Scan for the cell matching the given text and deliver its [x, y] coordinate at center. 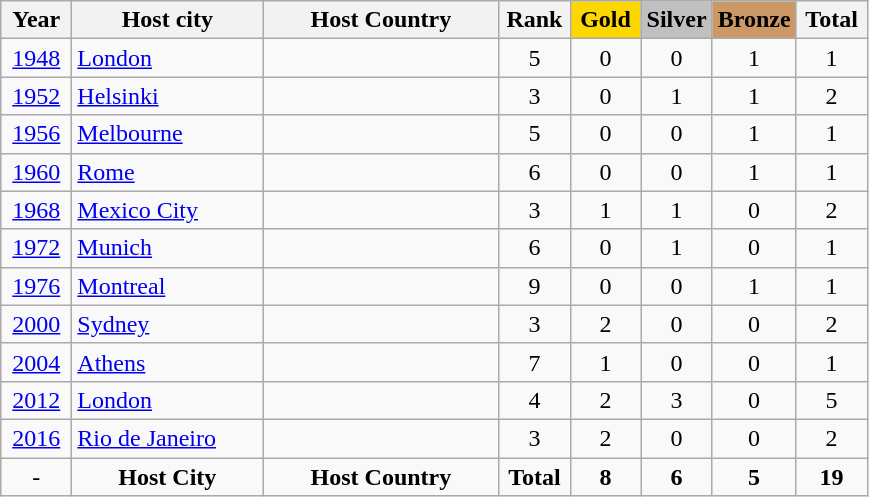
Bronze [754, 20]
2016 [36, 438]
1948 [36, 58]
Mexico City [168, 210]
7 [534, 362]
Silver [676, 20]
9 [534, 286]
2004 [36, 362]
Rio de Janeiro [168, 438]
Athens [168, 362]
Gold [606, 20]
Melbourne [168, 134]
Montreal [168, 286]
Rome [168, 172]
Host city [168, 20]
Host City [168, 477]
1960 [36, 172]
1972 [36, 248]
Munich [168, 248]
Sydney [168, 324]
Helsinki [168, 96]
2012 [36, 400]
1952 [36, 96]
Rank [534, 20]
Year [36, 20]
1956 [36, 134]
19 [832, 477]
- [36, 477]
1976 [36, 286]
4 [534, 400]
2000 [36, 324]
8 [606, 477]
1968 [36, 210]
